Locate the cell with the specified text and output its [X, Y] center coordinate. 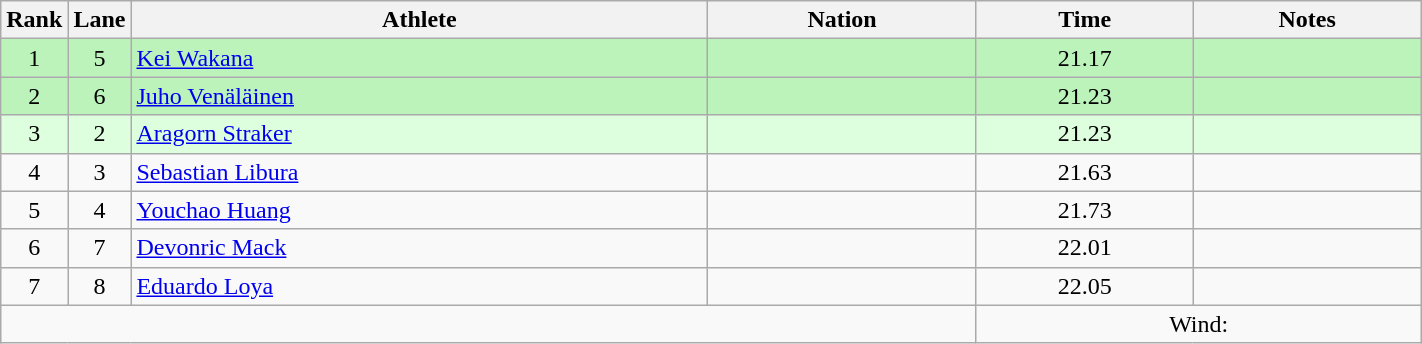
Aragorn Straker [420, 134]
8 [100, 286]
21.63 [1084, 172]
Time [1084, 20]
21.73 [1084, 210]
Kei Wakana [420, 58]
Lane [100, 20]
22.01 [1084, 248]
Athlete [420, 20]
21.17 [1084, 58]
Wind: [1198, 324]
1 [34, 58]
Notes [1307, 20]
Eduardo Loya [420, 286]
Nation [842, 20]
Sebastian Libura [420, 172]
Rank [34, 20]
Juho Venäläinen [420, 96]
22.05 [1084, 286]
Devonric Mack [420, 248]
Youchao Huang [420, 210]
